Return the (X, Y) coordinate for the center point of the cell that contains the specified text.  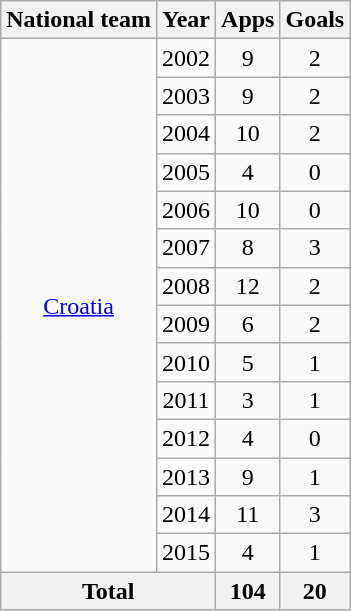
Apps (248, 20)
2013 (186, 477)
2006 (186, 210)
20 (315, 591)
2014 (186, 515)
2015 (186, 553)
National team (79, 20)
Croatia (79, 306)
2008 (186, 286)
Year (186, 20)
2010 (186, 362)
2002 (186, 58)
2012 (186, 438)
Total (108, 591)
2007 (186, 248)
2009 (186, 324)
11 (248, 515)
Goals (315, 20)
2003 (186, 96)
2005 (186, 172)
2011 (186, 400)
8 (248, 248)
104 (248, 591)
5 (248, 362)
12 (248, 286)
6 (248, 324)
2004 (186, 134)
